Detect which cell encompasses the target text, then output its (x, y) center coordinate. 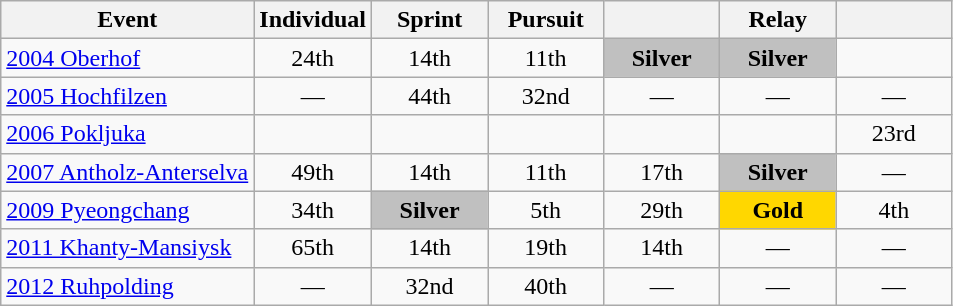
2006 Pokljuka (128, 134)
17th (662, 172)
Sprint (430, 20)
2009 Pyeongchang (128, 210)
29th (662, 210)
34th (313, 210)
2012 Ruhpolding (128, 286)
23rd (894, 134)
Relay (778, 20)
24th (313, 58)
4th (894, 210)
49th (313, 172)
Individual (313, 20)
5th (546, 210)
2011 Khanty-Mansiysk (128, 248)
Gold (778, 210)
19th (546, 248)
2005 Hochfilzen (128, 96)
65th (313, 248)
2004 Oberhof (128, 58)
40th (546, 286)
44th (430, 96)
Event (128, 20)
2007 Antholz-Anterselva (128, 172)
Pursuit (546, 20)
